Locate the cell with the specified text and output its [x, y] center coordinate. 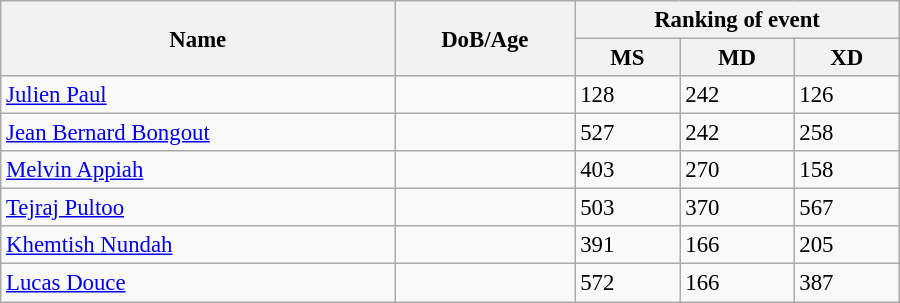
391 [628, 245]
527 [628, 133]
XD [846, 58]
Lucas Douce [198, 283]
158 [846, 170]
MS [628, 58]
126 [846, 95]
Jean Bernard Bongout [198, 133]
567 [846, 208]
270 [737, 170]
MD [737, 58]
387 [846, 283]
Tejraj Pultoo [198, 208]
403 [628, 170]
503 [628, 208]
370 [737, 208]
572 [628, 283]
Ranking of event [737, 20]
Melvin Appiah [198, 170]
Khemtish Nundah [198, 245]
Name [198, 38]
128 [628, 95]
Julien Paul [198, 95]
258 [846, 133]
205 [846, 245]
DoB/Age [485, 38]
